From the cell containing the given text, extract its center point as [X, Y] coordinate. 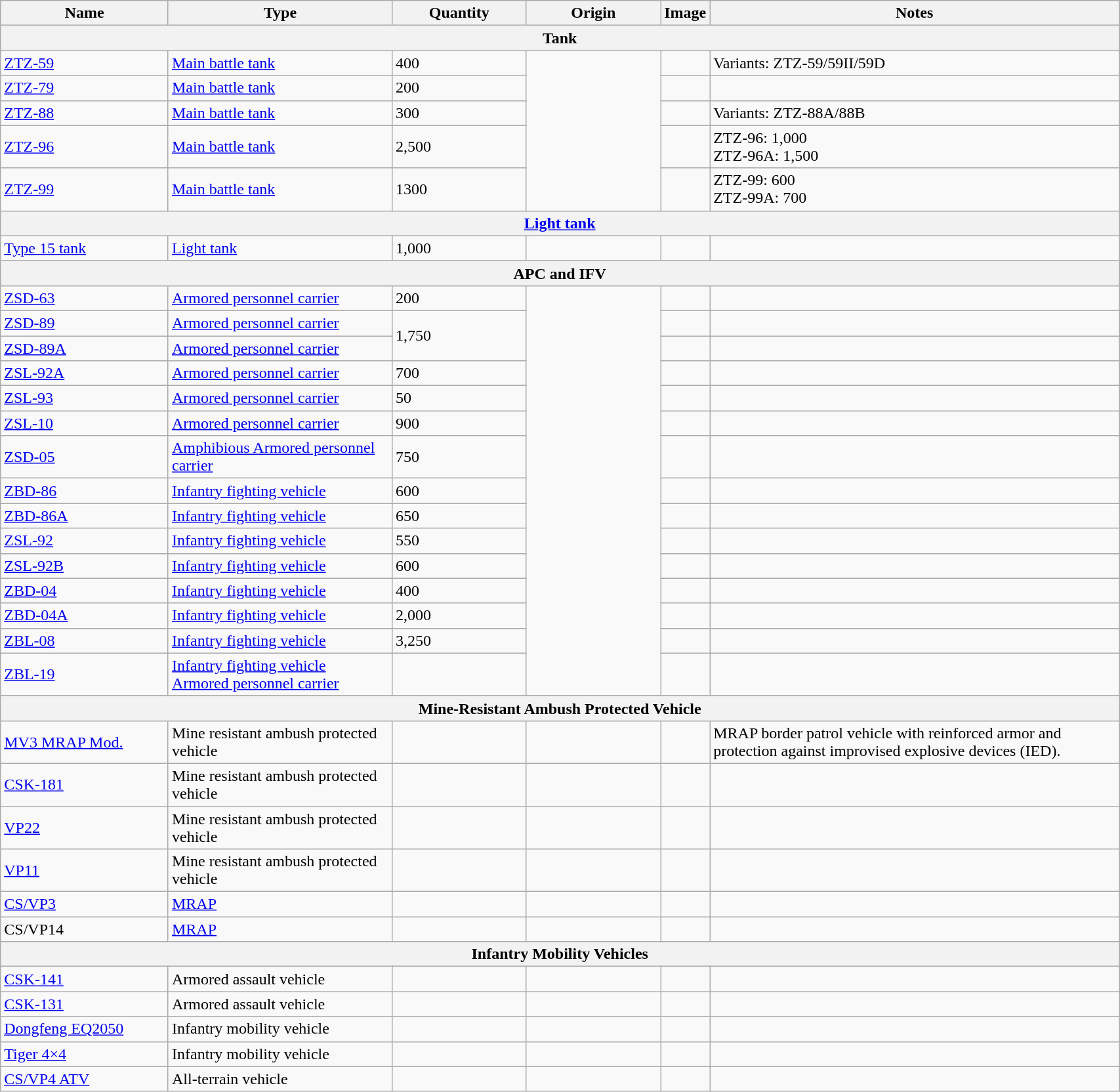
ZTZ-99: 600ZTZ-99A: 700 [915, 189]
ZSD-89A [85, 348]
ZBL-19 [85, 675]
Type 15 tank [85, 248]
Amphibious Armored personnel carrier [280, 457]
ZSD-05 [85, 457]
ZSD-63 [85, 298]
2,500 [459, 147]
VP22 [85, 827]
Dongfeng EQ2050 [85, 1029]
Origin [593, 13]
Infantry Mobility Vehicles [560, 954]
550 [459, 541]
ZTZ-88 [85, 113]
ZTZ-59 [85, 63]
Variants: ZTZ-88A/88B [915, 113]
APC and IFV [560, 273]
ZBD-86 [85, 491]
All-terrain vehicle [280, 1079]
Name [85, 13]
2,000 [459, 616]
650 [459, 516]
300 [459, 113]
ZBD-04A [85, 616]
CSK-141 [85, 979]
ZTZ-79 [85, 88]
ZSL-92A [85, 373]
VP11 [85, 870]
Type [280, 13]
ZBD-04 [85, 591]
750 [459, 457]
MV3 MRAP Mod. [85, 742]
ZTZ-96 [85, 147]
50 [459, 398]
Tiger 4×4 [85, 1054]
CS/VP14 [85, 929]
ZBD-86A [85, 516]
1,000 [459, 248]
1300 [459, 189]
CS/VP4 ATV [85, 1079]
ZTZ-96: 1,000ZTZ-96A: 1,500 [915, 147]
Tank [560, 38]
Infantry fighting vehicleArmored personnel carrier [280, 675]
CS/VP3 [85, 904]
Mine-Resistant Ambush Protected Vehicle [560, 708]
Quantity [459, 13]
ZSL-10 [85, 423]
ZSL-92 [85, 541]
3,250 [459, 640]
ZSD-89 [85, 323]
MRAP border patrol vehicle with reinforced armor and protection against improvised explosive devices (IED). [915, 742]
ZBL-08 [85, 640]
900 [459, 423]
Variants: ZTZ-59/59II/59D [915, 63]
Notes [915, 13]
700 [459, 373]
CSK-131 [85, 1004]
1,750 [459, 335]
Image [685, 13]
ZSL-92B [85, 566]
CSK-181 [85, 785]
ZTZ-99 [85, 189]
ZSL-93 [85, 398]
